Detect which cell encompasses the target text, then output its (X, Y) center coordinate. 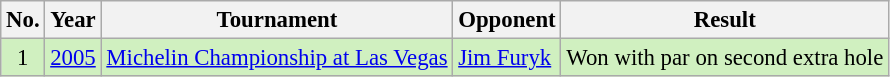
Result (725, 20)
Opponent (507, 20)
Year (73, 20)
Won with par on second extra hole (725, 58)
Tournament (277, 20)
Jim Furyk (507, 58)
Michelin Championship at Las Vegas (277, 58)
No. (23, 20)
1 (23, 58)
2005 (73, 58)
